Detect which cell encompasses the target text, then output its [x, y] center coordinate. 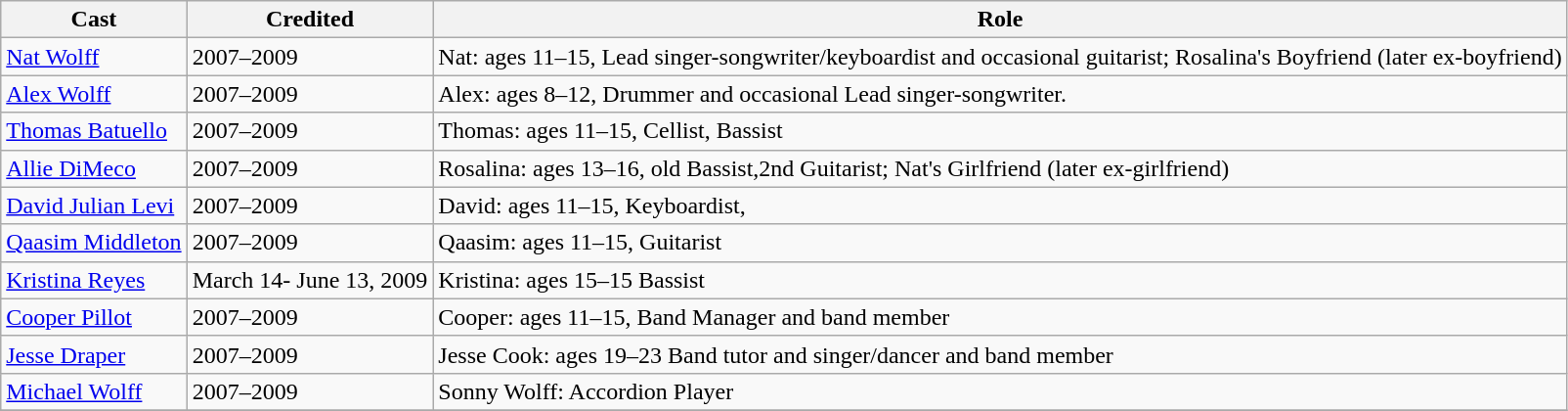
Role [1000, 20]
Qaasim: ages 11–15, Guitarist [1000, 243]
Nat: ages 11–15, Lead singer-songwriter/keyboardist and occasional guitarist; Rosalina's Boyfriend (later ex-boyfriend) [1000, 57]
Qaasim Middleton [94, 243]
Alex Wolff [94, 94]
Cast [94, 20]
Kristina: ages 15–15 Bassist [1000, 280]
Alex: ages 8–12, Drummer and occasional Lead singer-songwriter. [1000, 94]
Michael Wolff [94, 391]
Cooper Pillot [94, 317]
Cooper: ages 11–15, Band Manager and band member [1000, 317]
Jesse Draper [94, 354]
Sonny Wolff: Accordion Player [1000, 391]
Credited [310, 20]
Rosalina: ages 13–16, old Bassist,2nd Guitarist; Nat's Girlfriend (later ex-girlfriend) [1000, 168]
David Julian Levi [94, 205]
Jesse Cook: ages 19–23 Band tutor and singer/dancer and band member [1000, 354]
Thomas Batuello [94, 131]
David: ages 11–15, Keyboardist, [1000, 205]
Allie DiMeco [94, 168]
Thomas: ages 11–15, Cellist, Bassist [1000, 131]
Nat Wolff [94, 57]
March 14- June 13, 2009 [310, 280]
Kristina Reyes [94, 280]
